Detect which cell encompasses the target text, then output its [x, y] center coordinate. 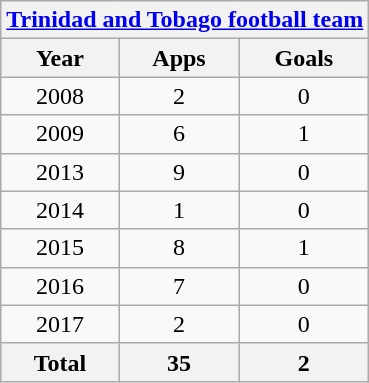
2016 [60, 286]
Goals [304, 58]
2014 [60, 210]
35 [179, 362]
9 [179, 172]
2017 [60, 324]
2013 [60, 172]
6 [179, 134]
7 [179, 286]
Year [60, 58]
2015 [60, 248]
8 [179, 248]
Total [60, 362]
Trinidad and Tobago football team [185, 20]
Apps [179, 58]
2008 [60, 96]
2009 [60, 134]
